Return [X, Y] of the center of cell containing provided text 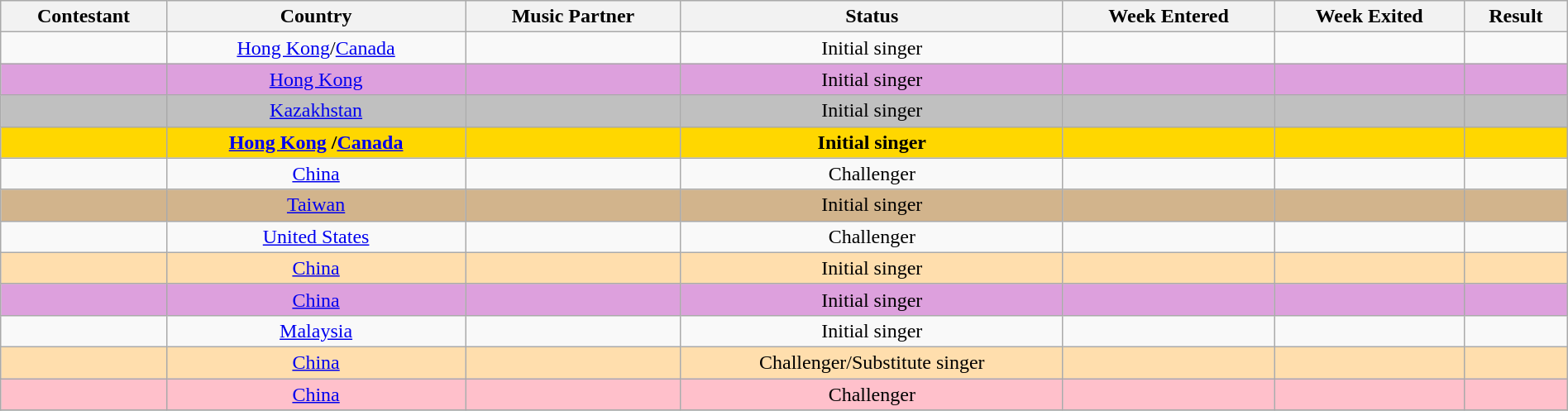
Week Entered [1168, 17]
Kazakhstan [316, 111]
Music Partner [573, 17]
United States [316, 237]
Contestant [84, 17]
Country [316, 17]
Hong Kong/Canada [316, 48]
Taiwan [316, 205]
Hong Kong [316, 79]
Malaysia [316, 331]
Challenger/Substitute singer [872, 362]
Hong Kong /Canada [316, 142]
Result [1517, 17]
Status [872, 17]
Week Exited [1370, 17]
